Locate the cell with the specified text and output its [X, Y] center coordinate. 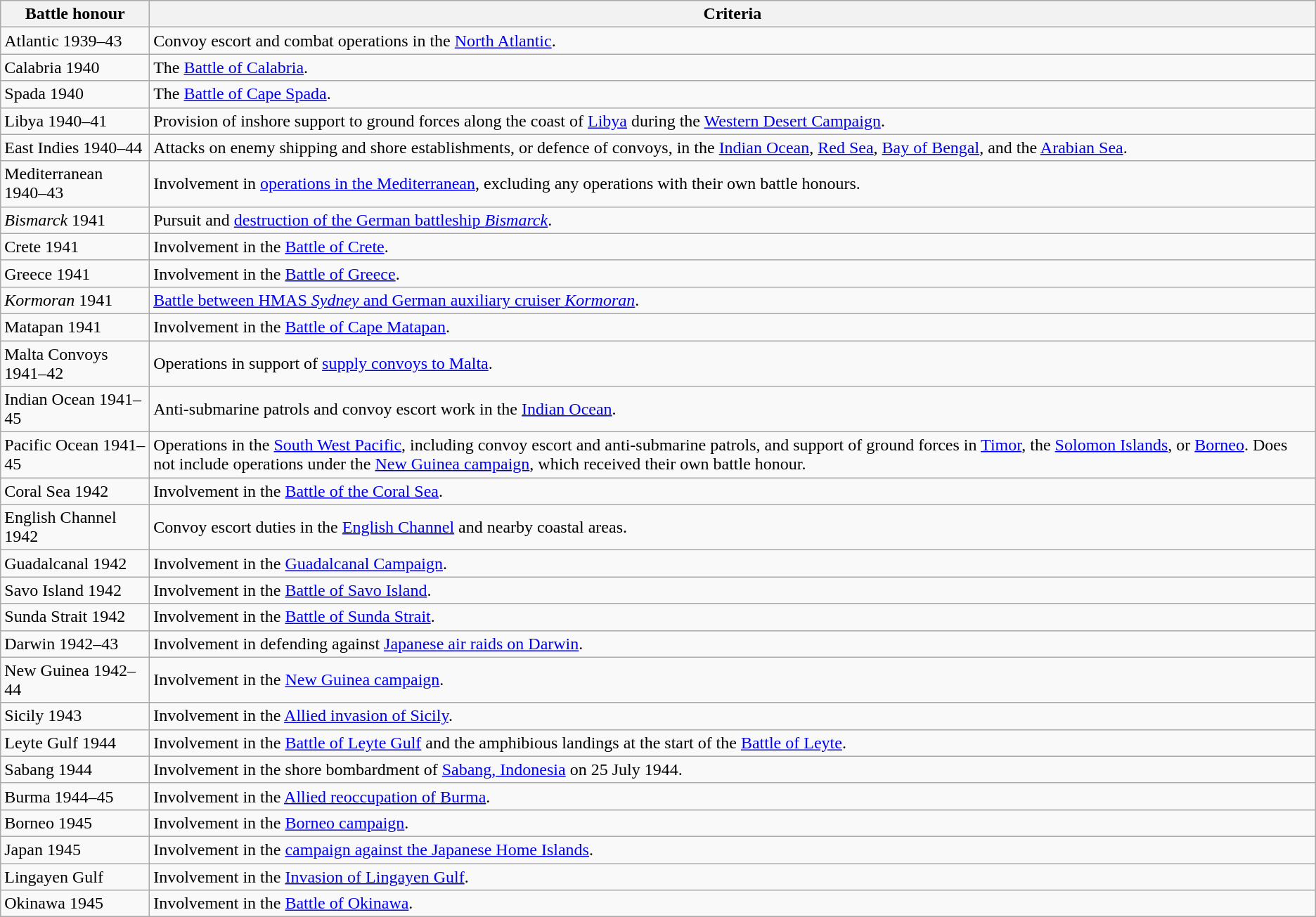
Involvement in the Allied invasion of Sicily. [733, 716]
Involvement in the Battle of the Coral Sea. [733, 491]
English Channel 1942 [75, 527]
Attacks on enemy shipping and shore establishments, or defence of convoys, in the Indian Ocean, Red Sea, Bay of Bengal, and the Arabian Sea. [733, 148]
Involvement in the Battle of Greece. [733, 273]
Mediterranean 1940–43 [75, 184]
Involvement in the New Guinea campaign. [733, 680]
Guadalcanal 1942 [75, 564]
Involvement in the Invasion of Lingayen Gulf. [733, 876]
Calabria 1940 [75, 67]
Involvement in the Battle of Okinawa. [733, 904]
Pursuit and destruction of the German battleship Bismarck. [733, 220]
Battle between HMAS Sydney and German auxiliary cruiser Kormoran. [733, 300]
Borneo 1945 [75, 823]
Involvement in the Battle of Crete. [733, 247]
Involvement in operations in the Mediterranean, excluding any operations with their own battle honours. [733, 184]
Crete 1941 [75, 247]
Involvement in the Borneo campaign. [733, 823]
Savo Island 1942 [75, 590]
Libya 1940–41 [75, 121]
Convoy escort duties in the English Channel and nearby coastal areas. [733, 527]
Matapan 1941 [75, 327]
Darwin 1942–43 [75, 644]
Kormoran 1941 [75, 300]
Indian Ocean 1941–45 [75, 409]
Involvement in the shore bombardment of Sabang, Indonesia on 25 July 1944. [733, 769]
Sabang 1944 [75, 769]
Malta Convoys 1941–42 [75, 363]
East Indies 1940–44 [75, 148]
Bismarck 1941 [75, 220]
Involvement in the Guadalcanal Campaign. [733, 564]
Involvement in the Allied reoccupation of Burma. [733, 796]
New Guinea 1942–44 [75, 680]
Okinawa 1945 [75, 904]
The Battle of Cape Spada. [733, 94]
Convoy escort and combat operations in the North Atlantic. [733, 41]
Battle honour [75, 14]
Spada 1940 [75, 94]
Japan 1945 [75, 850]
Anti-submarine patrols and convoy escort work in the Indian Ocean. [733, 409]
Involvement in the Battle of Leyte Gulf and the amphibious landings at the start of the Battle of Leyte. [733, 743]
Involvement in the Battle of Sunda Strait. [733, 617]
Coral Sea 1942 [75, 491]
Criteria [733, 14]
Pacific Ocean 1941–45 [75, 455]
Involvement in the Battle of Savo Island. [733, 590]
Sicily 1943 [75, 716]
Lingayen Gulf [75, 876]
Greece 1941 [75, 273]
Operations in support of supply convoys to Malta. [733, 363]
The Battle of Calabria. [733, 67]
Atlantic 1939–43 [75, 41]
Leyte Gulf 1944 [75, 743]
Involvement in the Battle of Cape Matapan. [733, 327]
Involvement in defending against Japanese air raids on Darwin. [733, 644]
Sunda Strait 1942 [75, 617]
Burma 1944–45 [75, 796]
Provision of inshore support to ground forces along the coast of Libya during the Western Desert Campaign. [733, 121]
Involvement in the campaign against the Japanese Home Islands. [733, 850]
